Return [x, y] of the center of cell containing provided text 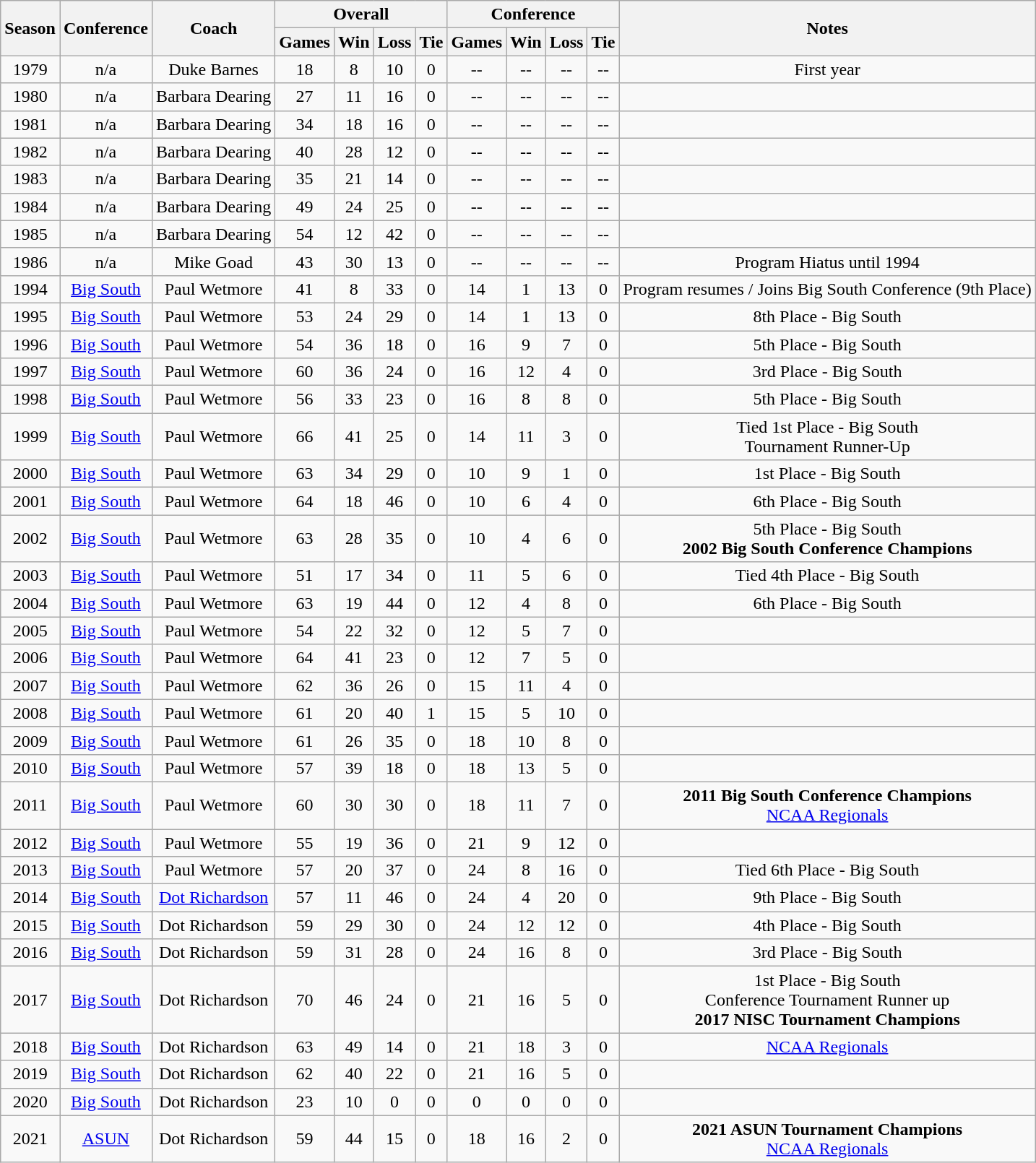
2001 [30, 501]
Overall [361, 14]
2010 [30, 768]
2009 [30, 740]
2012 [30, 843]
39 [354, 768]
1998 [30, 399]
1983 [30, 179]
Season [30, 28]
9th Place - Big South [827, 898]
51 [305, 576]
1999 [30, 436]
2000 [30, 474]
2007 [30, 686]
2017 [30, 1000]
1980 [30, 97]
2021 [30, 1138]
37 [394, 870]
55 [305, 843]
1982 [30, 152]
2011 Big South Conference ChampionsNCAA Regionals [827, 805]
2019 [30, 1074]
56 [305, 399]
1st Place - Big SouthConference Tournament Runner up2017 NISC Tournament Champions [827, 1000]
70 [305, 1000]
4th Place - Big South [827, 925]
17 [354, 576]
42 [394, 234]
Tied 1st Place - Big SouthTournament Runner-Up [827, 436]
31 [354, 953]
43 [305, 261]
2008 [30, 713]
53 [305, 316]
32 [394, 631]
2005 [30, 631]
Tied 4th Place - Big South [827, 576]
2 [566, 1138]
1997 [30, 372]
2002 [30, 539]
2013 [30, 870]
ASUN [105, 1138]
1981 [30, 124]
8th Place - Big South [827, 316]
27 [305, 97]
Program Hiatus until 1994 [827, 261]
NCAA Regionals [827, 1047]
Notes [827, 28]
66 [305, 436]
2016 [30, 953]
Mike Goad [213, 261]
1996 [30, 345]
2021 ASUN Tournament ChampionsNCAA Regionals [827, 1138]
2020 [30, 1102]
1994 [30, 289]
1st Place - Big South [827, 474]
1995 [30, 316]
2014 [30, 898]
1986 [30, 261]
Program resumes / Joins Big South Conference (9th Place) [827, 289]
1985 [30, 234]
1984 [30, 207]
2015 [30, 925]
2004 [30, 603]
Tied 6th Place - Big South [827, 870]
2018 [30, 1047]
2011 [30, 805]
2006 [30, 658]
Coach [213, 28]
5th Place - Big South2002 Big South Conference Champions [827, 539]
Duke Barnes [213, 69]
2003 [30, 576]
1979 [30, 69]
First year [827, 69]
